Provide the [X, Y] coordinate of the cell's center where the given text is located.  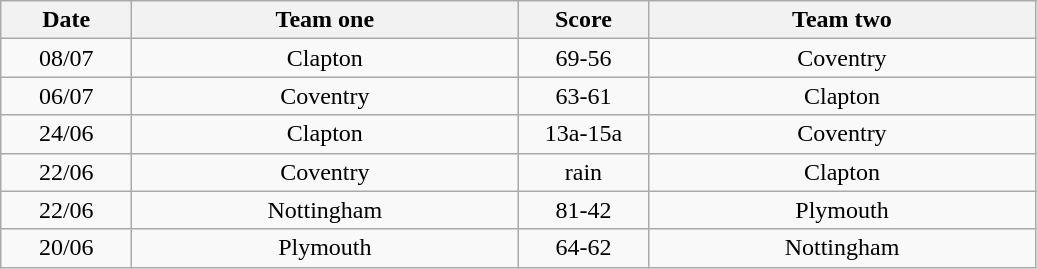
rain [584, 172]
06/07 [66, 96]
08/07 [66, 58]
64-62 [584, 248]
20/06 [66, 248]
Date [66, 20]
81-42 [584, 210]
Team one [325, 20]
63-61 [584, 96]
69-56 [584, 58]
Team two [842, 20]
Score [584, 20]
24/06 [66, 134]
13a-15a [584, 134]
